Return [x, y] of the center of cell containing provided text 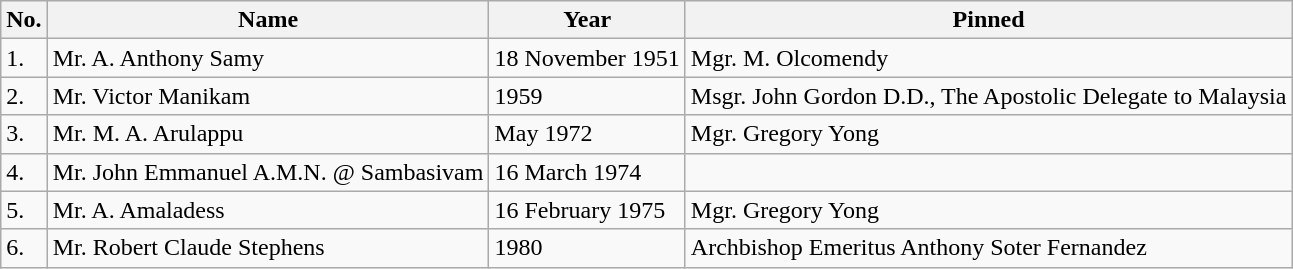
May 1972 [587, 134]
Mr. A. Anthony Samy [268, 58]
Year [587, 20]
3. [24, 134]
Mr. John Emmanuel A.M.N. @ Sambasivam [268, 172]
Name [268, 20]
Mr. M. A. Arulappu [268, 134]
16 March 1974 [587, 172]
1959 [587, 96]
Mr. Robert Claude Stephens [268, 248]
Mr. A. Amaladess [268, 210]
1. [24, 58]
1980 [587, 248]
18 November 1951 [587, 58]
5. [24, 210]
Mgr. M. Olcomendy [988, 58]
4. [24, 172]
Msgr. John Gordon D.D., The Apostolic Delegate to Malaysia [988, 96]
Archbishop Emeritus Anthony Soter Fernandez [988, 248]
6. [24, 248]
Pinned [988, 20]
2. [24, 96]
No. [24, 20]
Mr. Victor Manikam [268, 96]
16 February 1975 [587, 210]
